Find where the given text appears and provide that cell's center as (X, Y) coordinate. 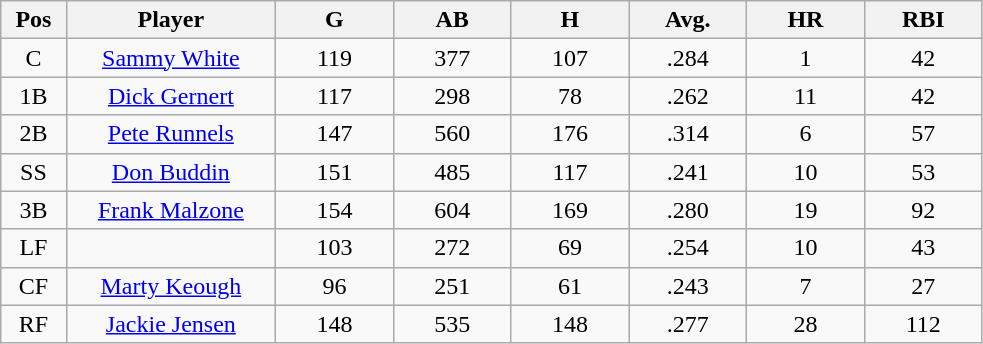
535 (452, 324)
151 (335, 172)
.280 (688, 210)
RF (34, 324)
RBI (923, 20)
107 (570, 58)
11 (806, 96)
298 (452, 96)
LF (34, 248)
H (570, 20)
Dick Gernert (170, 96)
G (335, 20)
1B (34, 96)
169 (570, 210)
28 (806, 324)
AB (452, 20)
Avg. (688, 20)
112 (923, 324)
SS (34, 172)
485 (452, 172)
.241 (688, 172)
2B (34, 134)
53 (923, 172)
HR (806, 20)
27 (923, 286)
3B (34, 210)
Player (170, 20)
92 (923, 210)
96 (335, 286)
Frank Malzone (170, 210)
251 (452, 286)
.277 (688, 324)
Don Buddin (170, 172)
.243 (688, 286)
.262 (688, 96)
6 (806, 134)
57 (923, 134)
78 (570, 96)
560 (452, 134)
.314 (688, 134)
.254 (688, 248)
1 (806, 58)
176 (570, 134)
Jackie Jensen (170, 324)
103 (335, 248)
.284 (688, 58)
7 (806, 286)
C (34, 58)
69 (570, 248)
154 (335, 210)
604 (452, 210)
119 (335, 58)
Pete Runnels (170, 134)
Sammy White (170, 58)
Marty Keough (170, 286)
43 (923, 248)
Pos (34, 20)
147 (335, 134)
377 (452, 58)
CF (34, 286)
272 (452, 248)
19 (806, 210)
61 (570, 286)
